Capture the cell that displays the provided text and extract its [x, y] central coordinate. 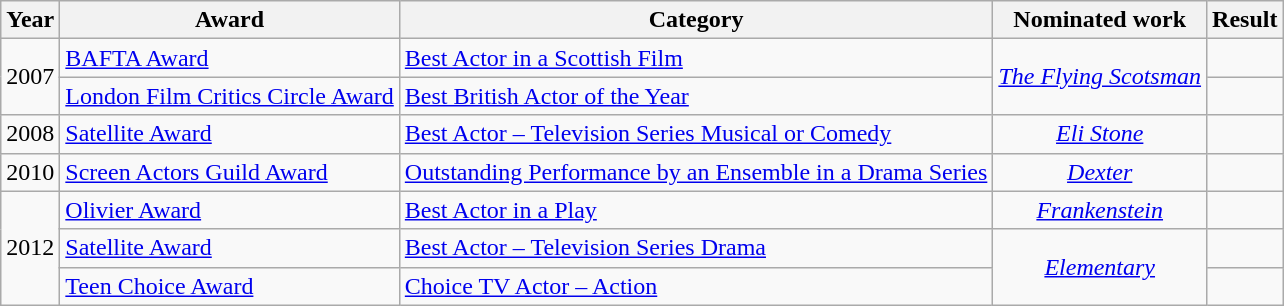
Outstanding Performance by an Ensemble in a Drama Series [696, 172]
Best Actor – Television Series Musical or Comedy [696, 134]
London Film Critics Circle Award [230, 96]
2007 [30, 77]
Eli Stone [1100, 134]
Teen Choice Award [230, 286]
Screen Actors Guild Award [230, 172]
Category [696, 20]
Best Actor – Television Series Drama [696, 248]
2008 [30, 134]
Year [30, 20]
Frankenstein [1100, 210]
Best British Actor of the Year [696, 96]
Elementary [1100, 267]
Dexter [1100, 172]
2012 [30, 248]
Nominated work [1100, 20]
Olivier Award [230, 210]
BAFTA Award [230, 58]
Choice TV Actor – Action [696, 286]
Award [230, 20]
2010 [30, 172]
Best Actor in a Play [696, 210]
Best Actor in a Scottish Film [696, 58]
Result [1245, 20]
The Flying Scotsman [1100, 77]
